Locate the cell with the specified text and output its [x, y] center coordinate. 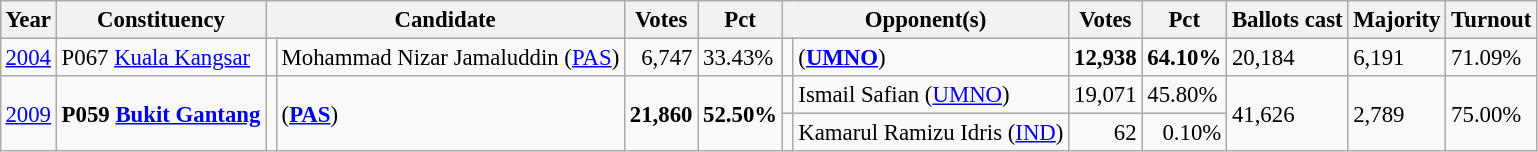
75.00% [1492, 114]
Constituency [160, 20]
21,860 [662, 114]
6,191 [1397, 57]
2009 [28, 114]
Mohammad Nizar Jamaluddin (PAS) [450, 57]
(UMNO) [931, 57]
64.10% [1184, 57]
71.09% [1492, 57]
45.80% [1184, 95]
Majority [1397, 20]
P067 Kuala Kangsar [160, 57]
12,938 [1106, 57]
Turnout [1492, 20]
62 [1106, 133]
19,071 [1106, 95]
Kamarul Ramizu Idris (IND) [931, 133]
6,747 [662, 57]
20,184 [1288, 57]
P059 Bukit Gantang [160, 114]
52.50% [740, 114]
0.10% [1184, 133]
33.43% [740, 57]
2,789 [1397, 114]
Candidate [446, 20]
Opponent(s) [925, 20]
Ballots cast [1288, 20]
Ismail Safian (UMNO) [931, 95]
2004 [28, 57]
(PAS) [450, 114]
41,626 [1288, 114]
Year [28, 20]
